From the cell containing the given text, extract its center point as (X, Y) coordinate. 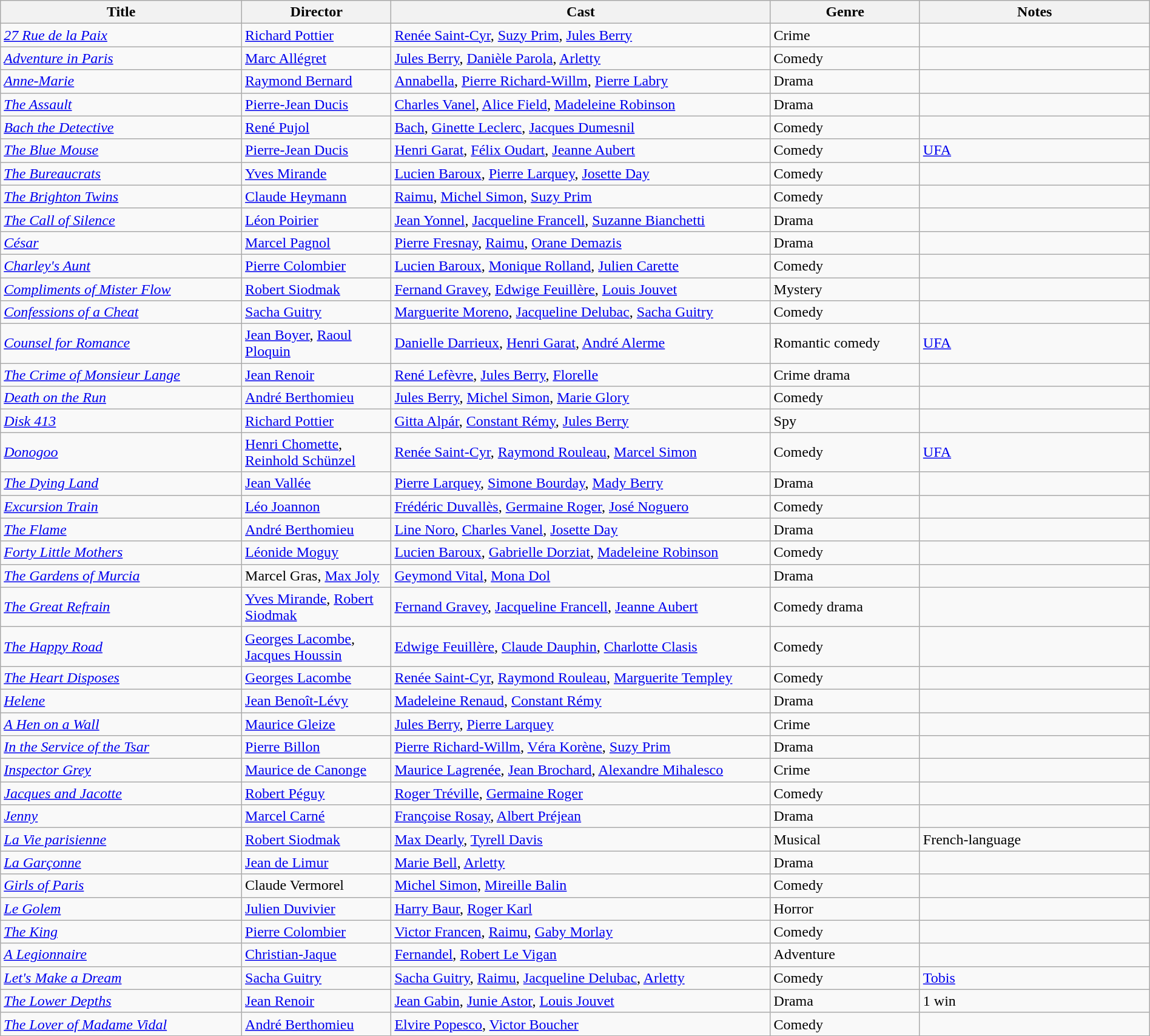
Lucien Baroux, Gabrielle Dorziat, Madeleine Robinson (581, 553)
Jean Vallée (317, 483)
Charles Vanel, Alice Field, Madeleine Robinson (581, 104)
Maurice Lagrenée, Jean Brochard, Alexandre Mihalesco (581, 770)
The King (121, 932)
Sacha Guitry, Raimu, Jacqueline Delubac, Arletty (581, 978)
René Pujol (317, 127)
Fernand Gravey, Edwige Feuillère, Louis Jouvet (581, 289)
Charley's Aunt (121, 266)
Lucien Baroux, Pierre Larquey, Josette Day (581, 173)
Jean de Limur (317, 863)
Françoise Rosay, Albert Préjean (581, 816)
Le Golem (121, 909)
Tobis (1035, 978)
Bach the Detective (121, 127)
Annabella, Pierre Richard-Willm, Pierre Labry (581, 81)
La Garçonne (121, 863)
Christian-Jaque (317, 955)
Notes (1035, 12)
The Great Refrain (121, 607)
The Blue Mouse (121, 150)
Adventure in Paris (121, 58)
Renée Saint-Cyr, Suzy Prim, Jules Berry (581, 35)
Inspector Grey (121, 770)
César (121, 243)
Jules Berry, Pierre Larquey (581, 724)
Disk 413 (121, 421)
Elvire Popesco, Victor Boucher (581, 1024)
Marcel Gras, Max Joly (317, 576)
In the Service of the Tsar (121, 747)
Renée Saint-Cyr, Raymond Rouleau, Marguerite Templey (581, 678)
Maurice de Canonge (317, 770)
The Assault (121, 104)
Jean Yonnel, Jacqueline Francell, Suzanne Bianchetti (581, 220)
Raimu, Michel Simon, Suzy Prim (581, 197)
The Happy Road (121, 647)
Edwige Feuillère, Claude Dauphin, Charlotte Clasis (581, 647)
Marguerite Moreno, Jacqueline Delubac, Sacha Guitry (581, 312)
Pierre Billon (317, 747)
Mystery (845, 289)
Death on the Run (121, 398)
Geymond Vital, Mona Dol (581, 576)
Jules Berry, Michel Simon, Marie Glory (581, 398)
Pierre Fresnay, Raimu, Orane Demazis (581, 243)
Yves Mirande (317, 173)
The Flame (121, 530)
Crime drama (845, 375)
Jacques and Jacotte (121, 793)
Gitta Alpár, Constant Rémy, Jules Berry (581, 421)
Julien Duvivier (317, 909)
Let's Make a Dream (121, 978)
Anne-Marie (121, 81)
Marc Allégret (317, 58)
Harry Baur, Roger Karl (581, 909)
French-language (1035, 839)
Marcel Pagnol (317, 243)
Counsel for Romance (121, 343)
The Dying Land (121, 483)
The Call of Silence (121, 220)
Pierre Richard-Willm, Véra Korène, Suzy Prim (581, 747)
Jules Berry, Danièle Parola, Arletty (581, 58)
The Brighton Twins (121, 197)
Roger Tréville, Germaine Roger (581, 793)
Max Dearly, Tyrell Davis (581, 839)
Raymond Bernard (317, 81)
Fernand Gravey, Jacqueline Francell, Jeanne Aubert (581, 607)
1 win (1035, 1001)
Pierre Larquey, Simone Bourday, Mady Berry (581, 483)
Forty Little Mothers (121, 553)
Helene (121, 701)
Georges Lacombe, Jacques Houssin (317, 647)
Jean Gabin, Junie Astor, Louis Jouvet (581, 1001)
Michel Simon, Mireille Balin (581, 886)
Comedy drama (845, 607)
Compliments of Mister Flow (121, 289)
Georges Lacombe (317, 678)
Frédéric Duvallès, Germaine Roger, José Noguero (581, 506)
The Gardens of Murcia (121, 576)
The Heart Disposes (121, 678)
Henri Garat, Félix Oudart, Jeanne Aubert (581, 150)
Spy (845, 421)
Maurice Gleize (317, 724)
Confessions of a Cheat (121, 312)
Bach, Ginette Leclerc, Jacques Dumesnil (581, 127)
Romantic comedy (845, 343)
Yves Mirande, Robert Siodmak (317, 607)
Jean Benoît-Lévy (317, 701)
Claude Heymann (317, 197)
Adventure (845, 955)
Jean Boyer, Raoul Ploquin (317, 343)
The Lover of Madame Vidal (121, 1024)
Madeleine Renaud, Constant Rémy (581, 701)
The Bureaucrats (121, 173)
Marie Bell, Arletty (581, 863)
Genre (845, 12)
Horror (845, 909)
Donogoo (121, 452)
Fernandel, Robert Le Vigan (581, 955)
Léo Joannon (317, 506)
Jenny (121, 816)
Henri Chomette, Reinhold Schünzel (317, 452)
Lucien Baroux, Monique Rolland, Julien Carette (581, 266)
27 Rue de la Paix (121, 35)
Claude Vermorel (317, 886)
Léon Poirier (317, 220)
A Legionnaire (121, 955)
Excursion Train (121, 506)
Danielle Darrieux, Henri Garat, André Alerme (581, 343)
La Vie parisienne (121, 839)
Renée Saint-Cyr, Raymond Rouleau, Marcel Simon (581, 452)
Line Noro, Charles Vanel, Josette Day (581, 530)
A Hen on a Wall (121, 724)
The Lower Depths (121, 1001)
René Lefèvre, Jules Berry, Florelle (581, 375)
Cast (581, 12)
Title (121, 12)
Robert Péguy (317, 793)
Victor Francen, Raimu, Gaby Morlay (581, 932)
Director (317, 12)
Musical (845, 839)
Girls of Paris (121, 886)
The Crime of Monsieur Lange (121, 375)
Léonide Moguy (317, 553)
Marcel Carné (317, 816)
